Scan for the cell matching the given text and deliver its (x, y) coordinate at center. 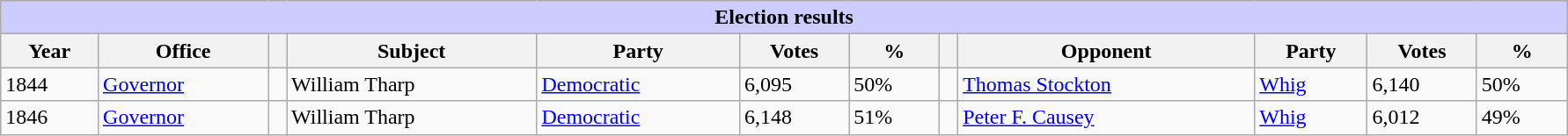
Thomas Stockton (1107, 84)
Election results (785, 18)
Subject (412, 51)
6,095 (795, 84)
51% (894, 118)
Peter F. Causey (1107, 118)
1844 (49, 84)
Opponent (1107, 51)
6,140 (1422, 84)
6,148 (795, 118)
Year (49, 51)
1846 (49, 118)
49% (1522, 118)
Office (183, 51)
6,012 (1422, 118)
